Return (x, y) of the center of cell containing provided text 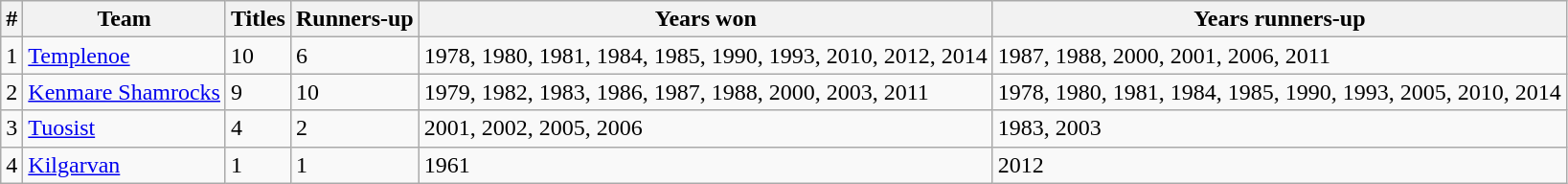
Templenoe (125, 56)
2001, 2002, 2005, 2006 (705, 128)
Kilgarvan (125, 165)
1979, 1982, 1983, 1986, 1987, 1988, 2000, 2003, 2011 (705, 92)
1983, 2003 (1280, 128)
Team (125, 19)
3 (11, 128)
1961 (705, 165)
# (11, 19)
Runners-up (354, 19)
6 (354, 56)
1978, 1980, 1981, 1984, 1985, 1990, 1993, 2005, 2010, 2014 (1280, 92)
Years runners-up (1280, 19)
Years won (705, 19)
Titles (258, 19)
Kenmare Shamrocks (125, 92)
9 (258, 92)
1978, 1980, 1981, 1984, 1985, 1990, 1993, 2010, 2012, 2014 (705, 56)
Tuosist (125, 128)
1987, 1988, 2000, 2001, 2006, 2011 (1280, 56)
2012 (1280, 165)
